Return [x, y] of the center of cell containing provided text 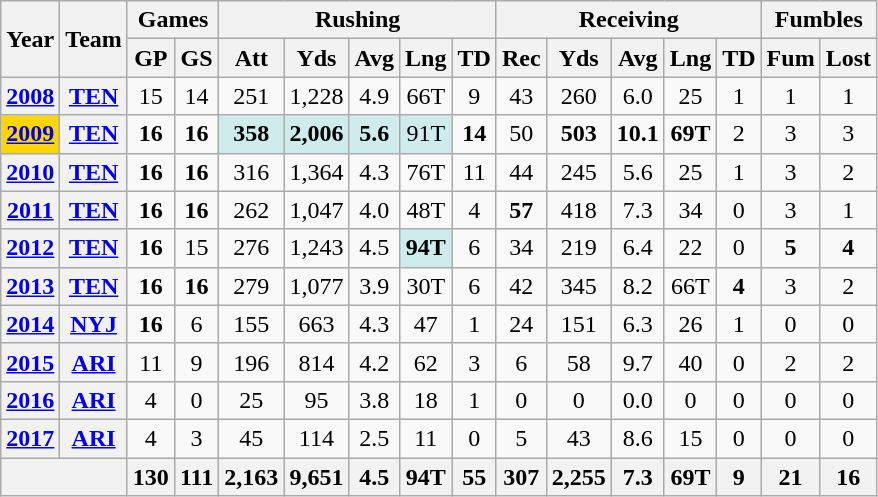
814 [316, 362]
0.0 [638, 400]
21 [790, 477]
358 [252, 134]
91T [426, 134]
2008 [30, 96]
260 [578, 96]
2009 [30, 134]
24 [521, 324]
1,364 [316, 172]
2014 [30, 324]
6.4 [638, 248]
276 [252, 248]
62 [426, 362]
196 [252, 362]
76T [426, 172]
130 [150, 477]
1,228 [316, 96]
GS [196, 58]
2013 [30, 286]
47 [426, 324]
6.3 [638, 324]
2011 [30, 210]
2.5 [374, 438]
Games [172, 20]
2,163 [252, 477]
2017 [30, 438]
1,243 [316, 248]
3.9 [374, 286]
1,047 [316, 210]
Rushing [358, 20]
18 [426, 400]
50 [521, 134]
57 [521, 210]
2,255 [578, 477]
44 [521, 172]
151 [578, 324]
279 [252, 286]
1,077 [316, 286]
Receiving [628, 20]
316 [252, 172]
42 [521, 286]
2,006 [316, 134]
345 [578, 286]
Fum [790, 58]
22 [690, 248]
Team [94, 39]
503 [578, 134]
48T [426, 210]
307 [521, 477]
Rec [521, 58]
4.2 [374, 362]
2012 [30, 248]
9.7 [638, 362]
2015 [30, 362]
30T [426, 286]
GP [150, 58]
2010 [30, 172]
Year [30, 39]
4.0 [374, 210]
8.2 [638, 286]
95 [316, 400]
10.1 [638, 134]
Att [252, 58]
155 [252, 324]
111 [196, 477]
40 [690, 362]
114 [316, 438]
2016 [30, 400]
3.8 [374, 400]
219 [578, 248]
4.9 [374, 96]
26 [690, 324]
58 [578, 362]
262 [252, 210]
Fumbles [818, 20]
55 [474, 477]
Lost [848, 58]
6.0 [638, 96]
418 [578, 210]
45 [252, 438]
NYJ [94, 324]
245 [578, 172]
9,651 [316, 477]
8.6 [638, 438]
251 [252, 96]
663 [316, 324]
